Pinpoint the cell where the given text exists, returning its (X, Y) midpoint coordinate. 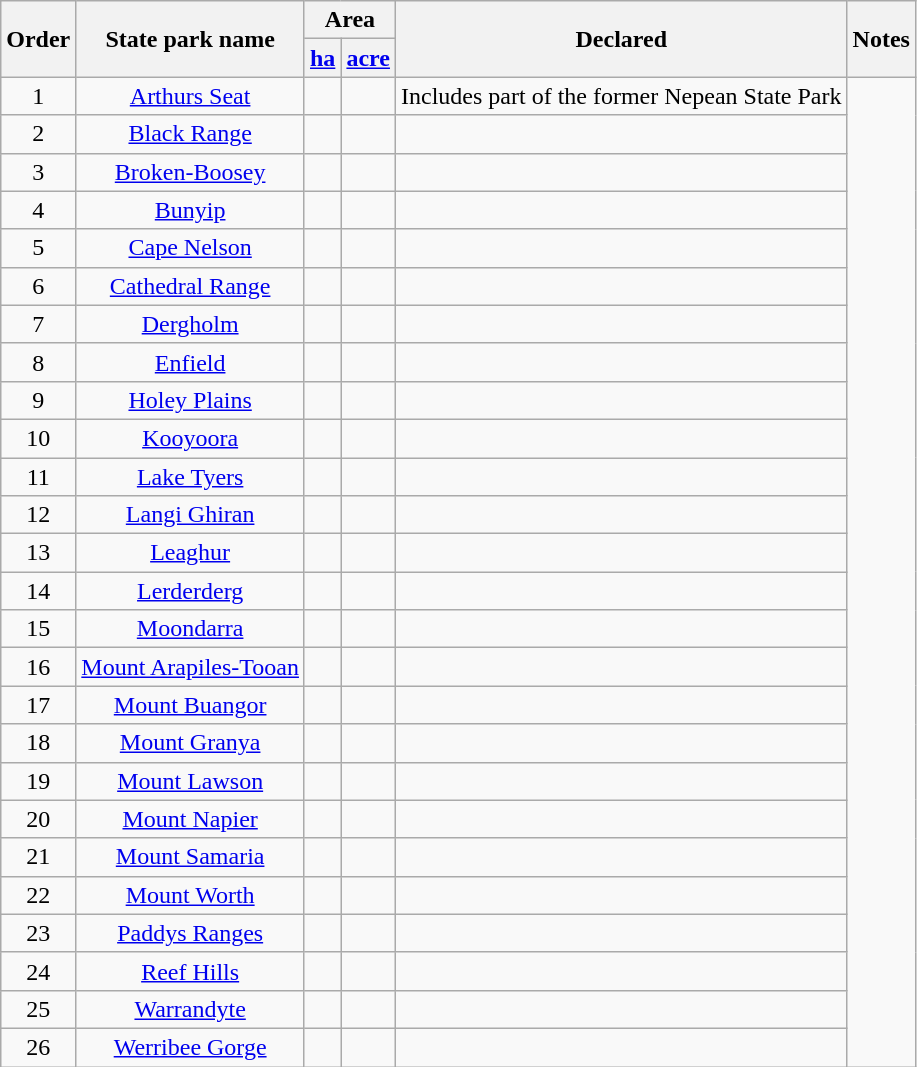
Langi Ghiran (190, 515)
Moondarra (190, 629)
Mount Arapiles-Tooan (190, 667)
3 (38, 172)
1 (38, 96)
10 (38, 438)
Notes (881, 39)
Mount Worth (190, 895)
Lake Tyers (190, 477)
19 (38, 781)
2 (38, 134)
23 (38, 933)
State park name (190, 39)
Cape Nelson (190, 248)
Mount Buangor (190, 705)
Warrandyte (190, 1009)
14 (38, 591)
24 (38, 971)
Broken-Boosey (190, 172)
Leaghur (190, 553)
Area (350, 20)
21 (38, 857)
4 (38, 210)
16 (38, 667)
Arthurs Seat (190, 96)
Mount Lawson (190, 781)
Paddys Ranges (190, 933)
Mount Granya (190, 743)
7 (38, 324)
Werribee Gorge (190, 1047)
22 (38, 895)
6 (38, 286)
12 (38, 515)
11 (38, 477)
Dergholm (190, 324)
Includes part of the former Nepean State Park (621, 96)
8 (38, 362)
15 (38, 629)
Mount Napier (190, 819)
26 (38, 1047)
Bunyip (190, 210)
Black Range (190, 134)
Reef Hills (190, 971)
25 (38, 1009)
Cathedral Range (190, 286)
20 (38, 819)
Mount Samaria (190, 857)
Declared (621, 39)
5 (38, 248)
18 (38, 743)
13 (38, 553)
Holey Plains (190, 400)
Kooyoora (190, 438)
Lerderderg (190, 591)
ha (322, 58)
9 (38, 400)
Order (38, 39)
Enfield (190, 362)
acre (368, 58)
17 (38, 705)
